Detect which cell encompasses the target text, then output its (x, y) center coordinate. 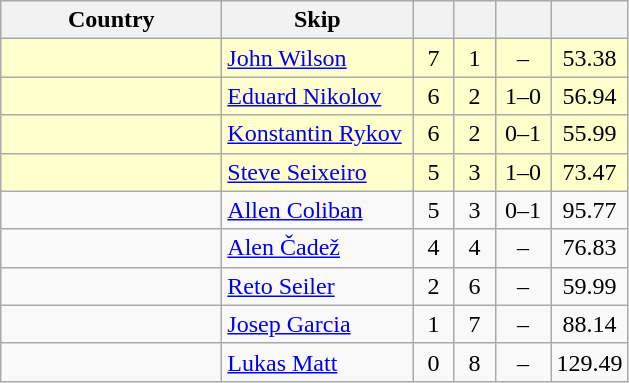
8 (474, 362)
Steve Seixeiro (318, 172)
88.14 (590, 324)
129.49 (590, 362)
Skip (318, 20)
56.94 (590, 96)
Allen Coliban (318, 210)
0 (434, 362)
95.77 (590, 210)
Reto Seiler (318, 286)
Alen Čadež (318, 248)
53.38 (590, 58)
John Wilson (318, 58)
Eduard Nikolov (318, 96)
Lukas Matt (318, 362)
Josep Garcia (318, 324)
Konstantin Rykov (318, 134)
Country (112, 20)
59.99 (590, 286)
76.83 (590, 248)
73.47 (590, 172)
55.99 (590, 134)
